Identify which cell holds the provided text, then report its [X, Y] central coordinate. 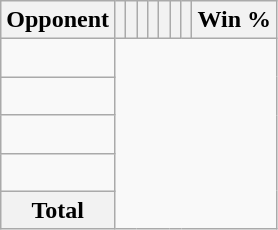
Opponent [58, 20]
Win % [234, 20]
Total [58, 210]
